Detect which cell encompasses the target text, then output its [x, y] center coordinate. 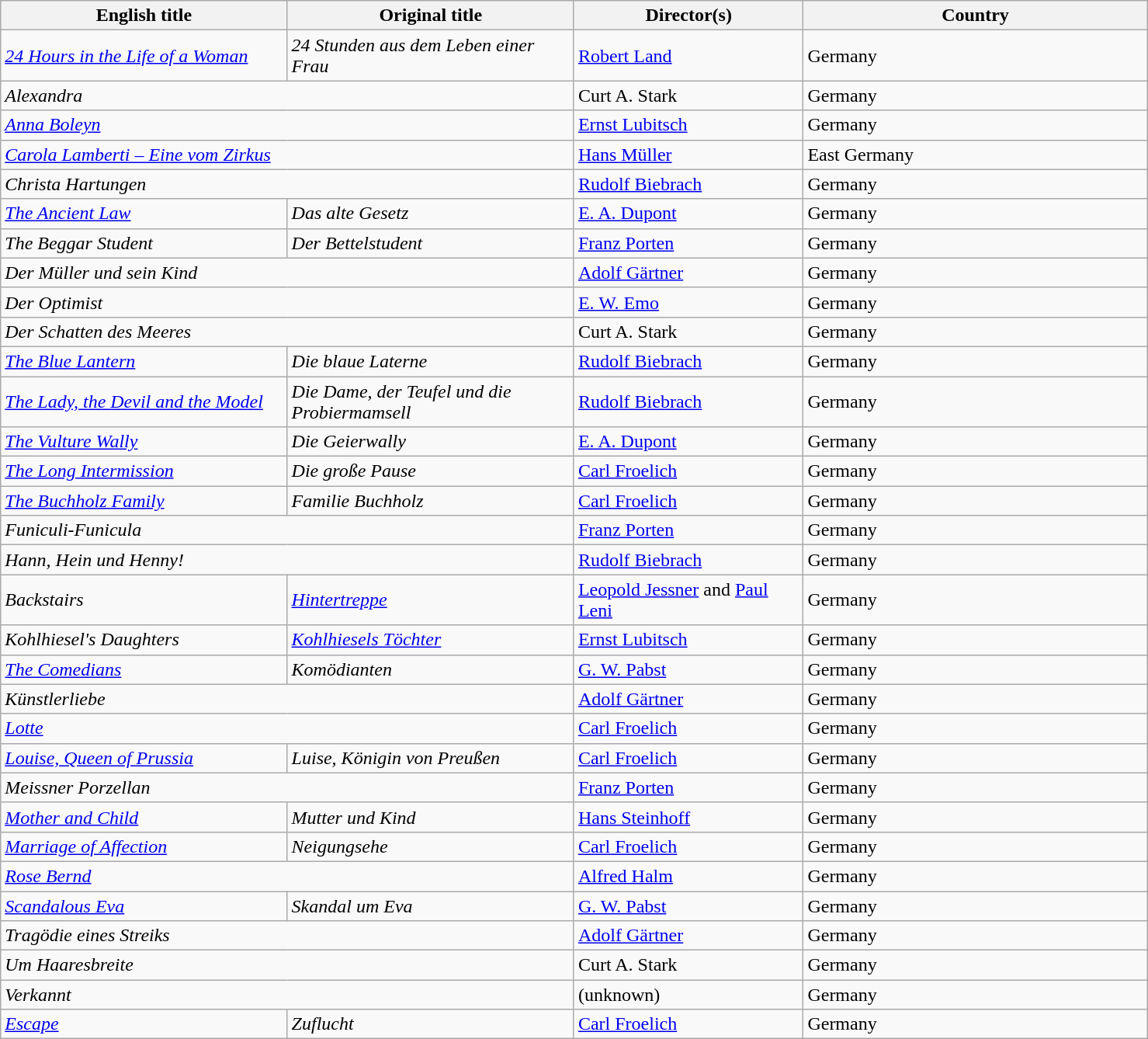
(unknown) [688, 995]
Robert Land [688, 56]
Director(s) [688, 16]
Funiculi-Funicula [287, 530]
Die große Pause [430, 471]
24 Stunden aus dem Leben einer Frau [430, 56]
Der Schatten des Meeres [287, 332]
Leopold Jessner and Paul Leni [688, 599]
Die Geierwally [430, 442]
Verkannt [287, 995]
Meissner Porzellan [287, 787]
Hann, Hein und Henny! [287, 560]
24 Hours in the Life of a Woman [144, 56]
Der Bettelstudent [430, 243]
Kohlhiesel's Daughters [144, 640]
The Comedians [144, 669]
Escape [144, 1024]
Christa Hartungen [287, 184]
Hans Müller [688, 155]
Der Optimist [287, 302]
Tragödie eines Streiks [287, 936]
Die Dame, der Teufel und die Probiermamsell [430, 401]
Hans Steinhoff [688, 817]
Mutter und Kind [430, 817]
East Germany [975, 155]
Kohlhiesels Töchter [430, 640]
Louise, Queen of Prussia [144, 758]
Hintertreppe [430, 599]
Rose Bernd [287, 876]
Original title [430, 16]
The Beggar Student [144, 243]
Skandal um Eva [430, 906]
The Vulture Wally [144, 442]
Zuflucht [430, 1024]
Familie Buchholz [430, 501]
English title [144, 16]
Scandalous Eva [144, 906]
Alexandra [287, 96]
Das alte Gesetz [430, 214]
Country [975, 16]
Luise, Königin von Preußen [430, 758]
The Blue Lantern [144, 361]
E. W. Emo [688, 302]
The Long Intermission [144, 471]
Neigungsehe [430, 846]
Lotte [287, 728]
Die blaue Laterne [430, 361]
The Buchholz Family [144, 501]
Marriage of Affection [144, 846]
The Lady, the Devil and the Model [144, 401]
Mother and Child [144, 817]
Backstairs [144, 599]
Carola Lamberti – Eine vom Zirkus [287, 155]
Künstlerliebe [287, 699]
Anna Boleyn [287, 125]
Der Müller und sein Kind [287, 273]
Um Haaresbreite [287, 965]
Komödianten [430, 669]
Alfred Halm [688, 876]
The Ancient Law [144, 214]
